Extract the [X, Y] coordinate from the center of the cell holding the provided text.  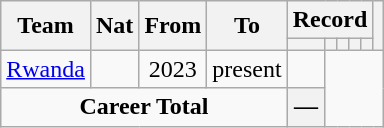
Career Total [144, 107]
— [306, 107]
From [173, 26]
Nat [114, 26]
present [247, 69]
2023 [173, 69]
Team [46, 26]
Record [330, 20]
Rwanda [46, 69]
To [247, 26]
